Provide the [X, Y] coordinate of the cell's center where the given text is located.  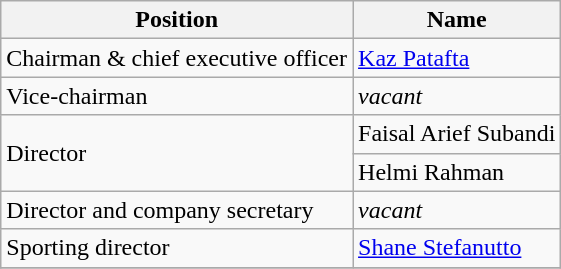
Director and company secretary [177, 210]
Director [177, 153]
Kaz Patafta [457, 58]
Shane Stefanutto [457, 248]
Vice-chairman [177, 96]
Helmi Rahman [457, 172]
Sporting director [177, 248]
Position [177, 20]
Name [457, 20]
Chairman & chief executive officer [177, 58]
Faisal Arief Subandi [457, 134]
